Return the [x, y] coordinate for the center point of the cell that contains the specified text.  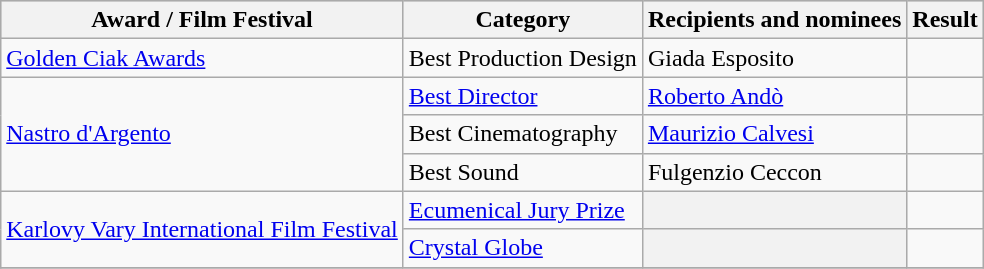
Ecumenical Jury Prize [522, 210]
Crystal Globe [522, 248]
Recipients and nominees [774, 20]
Best Sound [522, 172]
Award / Film Festival [202, 20]
Golden Ciak Awards [202, 58]
Karlovy Vary International Film Festival [202, 229]
Best Director [522, 96]
Best Production Design [522, 58]
Best Cinematography [522, 134]
Roberto Andò [774, 96]
Giada Esposito [774, 58]
Nastro d'Argento [202, 134]
Result [945, 20]
Fulgenzio Ceccon [774, 172]
Maurizio Calvesi [774, 134]
Category [522, 20]
